Locate the cell with the specified text and output its (x, y) center coordinate. 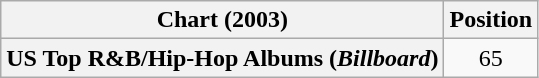
65 (491, 58)
US Top R&B/Hip-Hop Albums (Billboard) (222, 58)
Chart (2003) (222, 20)
Position (491, 20)
